From the cell containing the given text, extract its center point as [X, Y] coordinate. 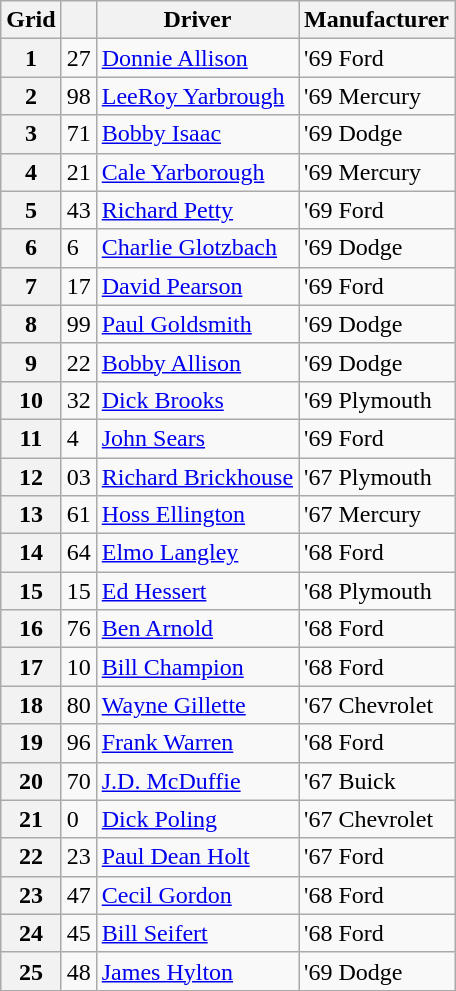
Elmo Langley [197, 553]
J.D. McDuffie [197, 781]
16 [31, 629]
20 [31, 781]
Ed Hessert [197, 591]
Manufacturer [377, 20]
76 [78, 629]
0 [78, 819]
2 [31, 96]
'68 Plymouth [377, 591]
Bobby Isaac [197, 134]
45 [78, 933]
Ben Arnold [197, 629]
99 [78, 324]
1 [31, 58]
12 [31, 477]
Bobby Allison [197, 362]
James Hylton [197, 971]
'67 Ford [377, 857]
Richard Petty [197, 210]
27 [78, 58]
Wayne Gillette [197, 705]
80 [78, 705]
70 [78, 781]
Paul Dean Holt [197, 857]
14 [31, 553]
Richard Brickhouse [197, 477]
Bill Seifert [197, 933]
David Pearson [197, 286]
8 [31, 324]
71 [78, 134]
3 [31, 134]
Hoss Ellington [197, 515]
5 [31, 210]
John Sears [197, 438]
98 [78, 96]
Donnie Allison [197, 58]
Dick Brooks [197, 400]
Grid [31, 20]
Bill Champion [197, 667]
13 [31, 515]
Paul Goldsmith [197, 324]
Charlie Glotzbach [197, 248]
7 [31, 286]
Frank Warren [197, 743]
LeeRoy Yarbrough [197, 96]
'67 Mercury [377, 515]
'69 Plymouth [377, 400]
25 [31, 971]
48 [78, 971]
Cale Yarborough [197, 172]
9 [31, 362]
03 [78, 477]
Driver [197, 20]
'67 Plymouth [377, 477]
Dick Poling [197, 819]
96 [78, 743]
47 [78, 895]
43 [78, 210]
'67 Buick [377, 781]
19 [31, 743]
64 [78, 553]
61 [78, 515]
24 [31, 933]
Cecil Gordon [197, 895]
18 [31, 705]
32 [78, 400]
11 [31, 438]
